From the cell containing the given text, extract its center point as [x, y] coordinate. 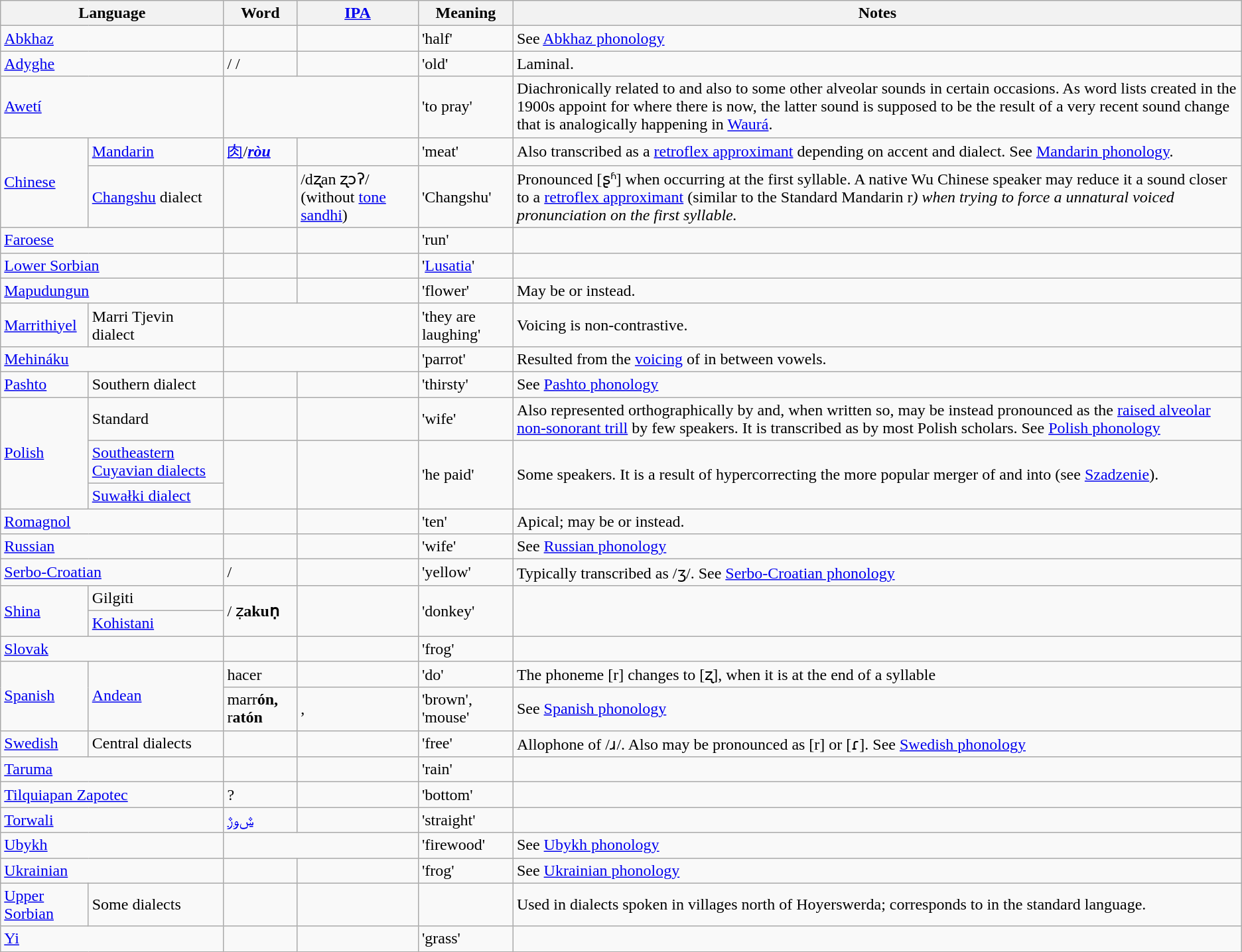
Changshu dialect [156, 197]
/ [260, 573]
The phoneme [r] changes to [ʐ], when it is at the end of a syllable [877, 675]
Polish [44, 452]
Typically transcribed as /ʒ/. See Serbo-Croatian phonology [877, 573]
Allophone of /ɹ/. Also may be pronounced as [r] or [ɾ]. See Swedish phonology [877, 744]
Gilgiti [156, 598]
'brown', 'mouse' [466, 709]
Laminal. [877, 64]
hacer [260, 675]
'flower' [466, 291]
Ukrainian [112, 870]
'he paid' [466, 475]
'Lusatia' [466, 265]
Andean [156, 697]
/ ẓakuṇ [260, 610]
'parrot' [466, 359]
Central dialects [156, 744]
'do' [466, 675]
'grass' [466, 939]
IPA [358, 13]
'to pray' [466, 107]
Ubykh [112, 845]
Slovak [112, 648]
/ / [260, 64]
Romagnol [112, 521]
'donkey' [466, 610]
'old' [466, 64]
Voicing is non-contrastive. [877, 325]
'meat' [466, 151]
Some speakers. It is a result of hypercorrecting the more popular merger of and into (see Szadzenie). [877, 475]
Mandarin [156, 151]
'free' [466, 744]
Adyghe [112, 64]
Marri Tjevin dialect [156, 325]
Resulted from the voicing of in between vowels. [877, 359]
Lower Sorbian [112, 265]
Standard [156, 418]
'thirsty' [466, 384]
Awetí [112, 107]
See Abkhaz phonology [877, 38]
Faroese [112, 240]
/dʐan ʐɔʔ/ (without tone sandhi) [358, 197]
Yi [112, 939]
'they are laughing' [466, 325]
Language [112, 13]
Serbo-Croatian [112, 573]
See Ukrainian phonology [877, 870]
'run' [466, 240]
'firewood' [466, 845]
Torwali [112, 820]
'Changshu' [466, 197]
'yellow' [466, 573]
Marrithiyel [44, 325]
? [260, 795]
Swedish [44, 744]
Southern dialect [156, 384]
Chinese [44, 182]
Word [260, 13]
Some dialects [156, 905]
ݜوڙ [260, 820]
Shina [44, 610]
'bottom' [466, 795]
Southeastern Cuyavian dialects [156, 462]
Suwałki dialect [156, 496]
Used in dialects spoken in villages north of Hoyerswerda; corresponds to in the standard language. [877, 905]
Russian [112, 547]
Mapudungun [112, 291]
Apical; may be or instead. [877, 521]
Tilquiapan Zapotec [112, 795]
See Spanish phonology [877, 709]
See Pashto phonology [877, 384]
See Ubykh phonology [877, 845]
Taruma [112, 770]
Spanish [44, 697]
Meaning [466, 13]
Notes [877, 13]
, [358, 709]
See Russian phonology [877, 547]
Kohistani [156, 623]
Pashto [44, 384]
Abkhaz [112, 38]
Mehináku [112, 359]
marrón, ratón [260, 709]
Also transcribed as a retroflex approximant depending on accent and dialect. See Mandarin phonology. [877, 151]
'straight' [466, 820]
'ten' [466, 521]
May be or instead. [877, 291]
Upper Sorbian [44, 905]
'half' [466, 38]
肉/ròu [260, 151]
'rain' [466, 770]
